Locate the cell with the specified text and output its (X, Y) center coordinate. 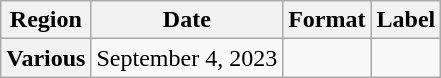
September 4, 2023 (187, 58)
Format (327, 20)
Date (187, 20)
Label (406, 20)
Region (46, 20)
Various (46, 58)
